Find where the given text appears and provide that cell's center as (X, Y) coordinate. 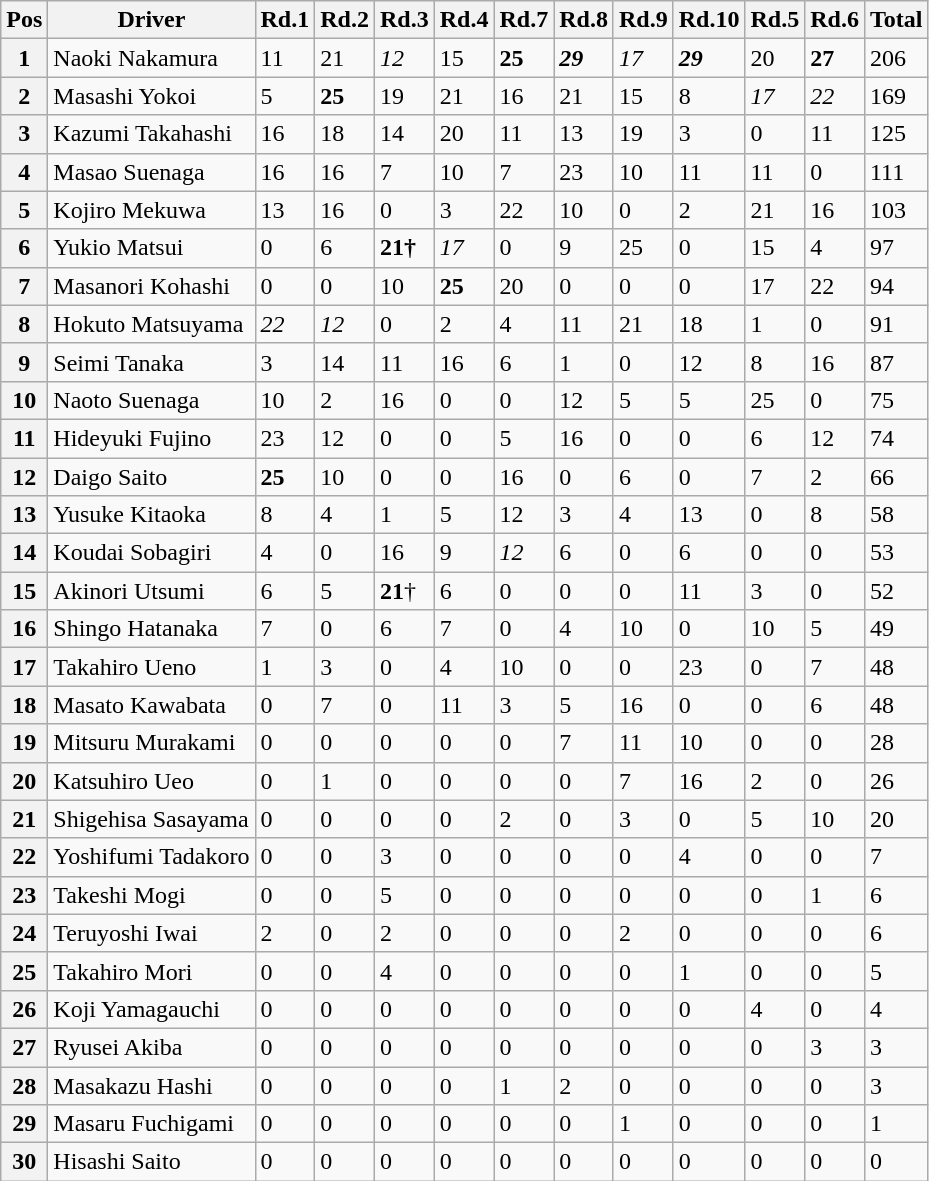
66 (896, 477)
Yukio Matsui (152, 248)
Shigehisa Sasayama (152, 819)
Ryusei Akiba (152, 1047)
Katsuhiro Ueo (152, 781)
Teruyoshi Iwai (152, 933)
Total (896, 20)
Pos (24, 20)
Mitsuru Murakami (152, 743)
Takahiro Ueno (152, 667)
53 (896, 553)
Masato Kawabata (152, 705)
91 (896, 324)
Seimi Tanaka (152, 362)
Koji Yamagauchi (152, 1009)
125 (896, 134)
74 (896, 438)
Masanori Kohashi (152, 286)
Rd.9 (643, 20)
97 (896, 248)
169 (896, 96)
Naoto Suenaga (152, 400)
Hisashi Saito (152, 1162)
Masakazu Hashi (152, 1085)
Koudai Sobagiri (152, 553)
Kojiro Mekuwa (152, 210)
Driver (152, 20)
Yoshifumi Tadakoro (152, 857)
24 (24, 933)
Rd.7 (524, 20)
206 (896, 58)
Masashi Yokoi (152, 96)
Masao Suenaga (152, 172)
Hokuto Matsuyama (152, 324)
Masaru Fuchigami (152, 1124)
Daigo Saito (152, 477)
52 (896, 591)
Shingo Hatanaka (152, 629)
Rd.1 (285, 20)
Rd.3 (404, 20)
Rd.6 (835, 20)
30 (24, 1162)
Takeshi Mogi (152, 895)
Takahiro Mori (152, 971)
75 (896, 400)
Yusuke Kitaoka (152, 515)
Rd.5 (775, 20)
Rd.8 (584, 20)
87 (896, 362)
94 (896, 286)
Akinori Utsumi (152, 591)
111 (896, 172)
Rd.4 (464, 20)
103 (896, 210)
58 (896, 515)
Kazumi Takahashi (152, 134)
49 (896, 629)
Rd.10 (709, 20)
Naoki Nakamura (152, 58)
Rd.2 (345, 20)
Hideyuki Fujino (152, 438)
